Pinpoint the cell where the given text exists, returning its (x, y) midpoint coordinate. 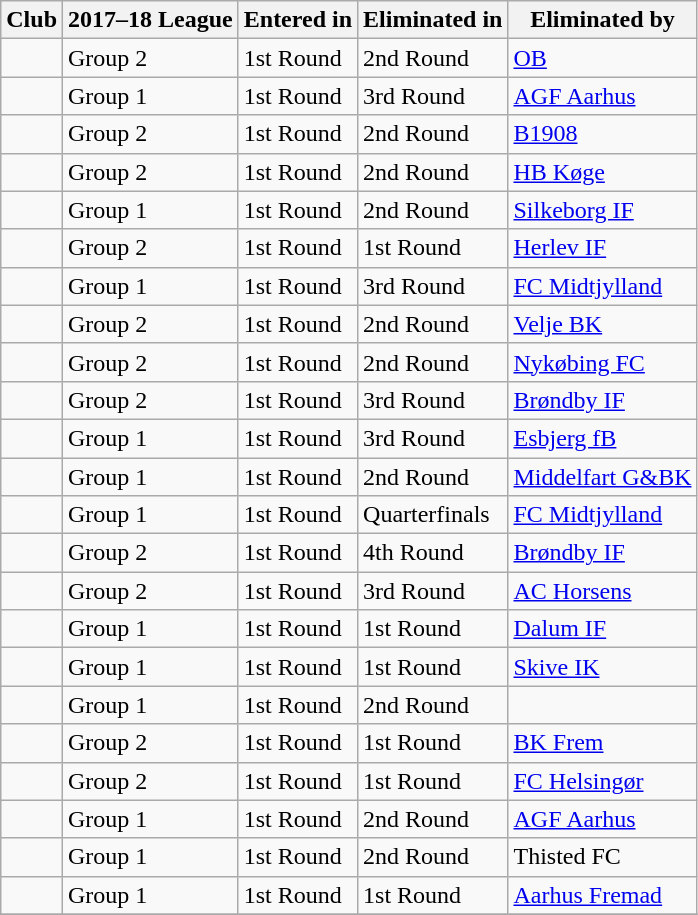
B1908 (602, 134)
Skive IK (602, 667)
Herlev IF (602, 248)
FC Helsingør (602, 781)
Club (32, 20)
Entered in (298, 20)
Esbjerg fB (602, 438)
AC Horsens (602, 591)
Middelfart G&BK (602, 477)
HB Køge (602, 172)
Eliminated by (602, 20)
Dalum IF (602, 629)
Eliminated in (433, 20)
BK Frem (602, 743)
Velje BK (602, 324)
Thisted FC (602, 857)
4th Round (433, 553)
Silkeborg IF (602, 210)
Aarhus Fremad (602, 895)
Nykøbing FC (602, 362)
OB (602, 58)
Quarterfinals (433, 515)
2017–18 League (151, 20)
